For the text-containing cell, return its midpoint in [x, y] coordinate format. 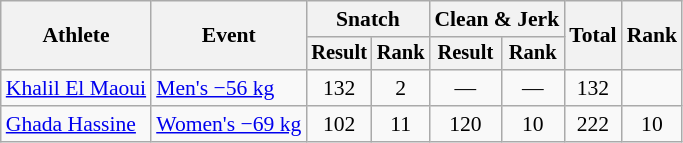
11 [401, 124]
Clean & Jerk [496, 19]
120 [465, 124]
102 [339, 124]
222 [592, 124]
Ghada Hassine [76, 124]
Total [592, 36]
Event [228, 36]
Khalil El Maoui [76, 88]
2 [401, 88]
Snatch [368, 19]
Athlete [76, 36]
Women's −69 kg [228, 124]
Men's −56 kg [228, 88]
